Determine the (X, Y) coordinate at the center of the cell enclosing the given text.  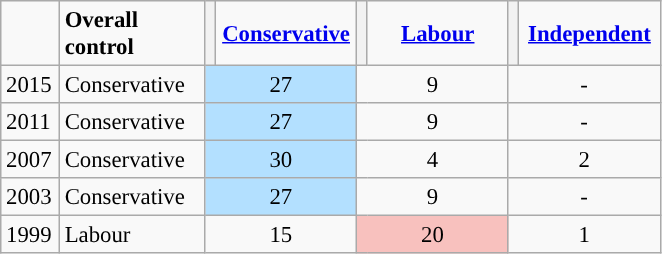
2 (584, 160)
30 (281, 160)
Overall control (132, 34)
2015 (30, 85)
Independent (590, 34)
1 (584, 235)
20 (433, 235)
1999 (30, 235)
15 (281, 235)
4 (433, 160)
2011 (30, 122)
2007 (30, 160)
2003 (30, 197)
